From the cell containing the given text, extract its center point as (x, y) coordinate. 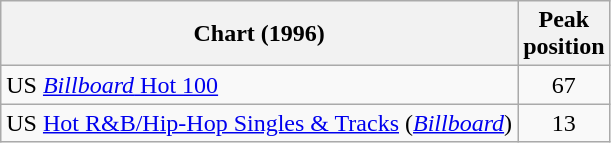
US Hot R&B/Hip-Hop Singles & Tracks (Billboard) (260, 123)
Peakposition (564, 34)
Chart (1996) (260, 34)
67 (564, 85)
13 (564, 123)
US Billboard Hot 100 (260, 85)
